Search for the cell housing the specified text and yield its (X, Y) center coordinate. 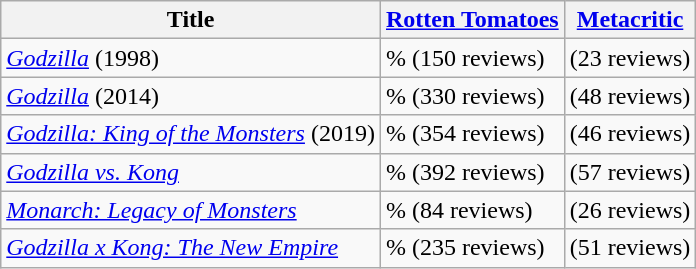
Godzilla: King of the Monsters (2019) (191, 134)
% (150 reviews) (472, 58)
(26 reviews) (630, 210)
% (235 reviews) (472, 248)
Godzilla (2014) (191, 96)
Godzilla vs. Kong (191, 172)
Title (191, 20)
Metacritic (630, 20)
(57 reviews) (630, 172)
(48 reviews) (630, 96)
(51 reviews) (630, 248)
% (330 reviews) (472, 96)
(23 reviews) (630, 58)
Godzilla (1998) (191, 58)
% (354 reviews) (472, 134)
% (392 reviews) (472, 172)
Rotten Tomatoes (472, 20)
(46 reviews) (630, 134)
Monarch: Legacy of Monsters (191, 210)
Godzilla x Kong: The New Empire (191, 248)
% (84 reviews) (472, 210)
